Determine the (x, y) coordinate at the center of the cell enclosing the given text.  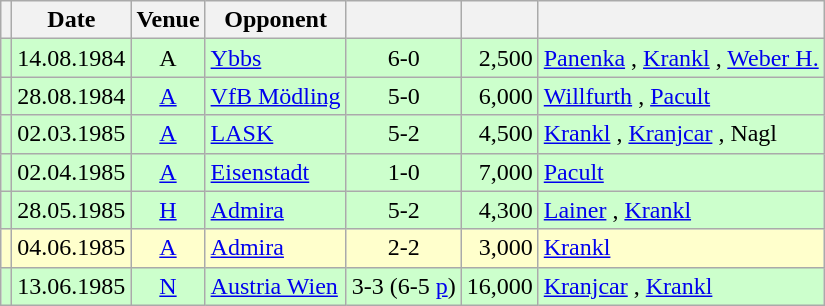
N (168, 286)
3,000 (500, 248)
4,500 (500, 134)
Ybbs (276, 58)
Opponent (276, 20)
28.05.1985 (72, 210)
28.08.1984 (72, 96)
Willfurth , Pacult (681, 96)
Venue (168, 20)
02.04.1985 (72, 172)
7,000 (500, 172)
16,000 (500, 286)
H (168, 210)
04.06.1985 (72, 248)
Lainer , Krankl (681, 210)
LASK (276, 134)
2-2 (404, 248)
02.03.1985 (72, 134)
Kranjcar , Krankl (681, 286)
5-0 (404, 96)
VfB Mödling (276, 96)
Austria Wien (276, 286)
1-0 (404, 172)
6-0 (404, 58)
6,000 (500, 96)
13.06.1985 (72, 286)
Eisenstadt (276, 172)
4,300 (500, 210)
Panenka , Krankl , Weber H. (681, 58)
14.08.1984 (72, 58)
3-3 (6-5 p) (404, 286)
Pacult (681, 172)
2,500 (500, 58)
Krankl , Kranjcar , Nagl (681, 134)
Krankl (681, 248)
Date (72, 20)
